Find where the given text appears and provide that cell's center as (X, Y) coordinate. 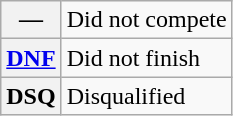
DSQ (31, 96)
— (31, 20)
Did not finish (146, 58)
Disqualified (146, 96)
DNF (31, 58)
Did not compete (146, 20)
